Provide the (x, y) coordinate of the cell's center where the given text is located.  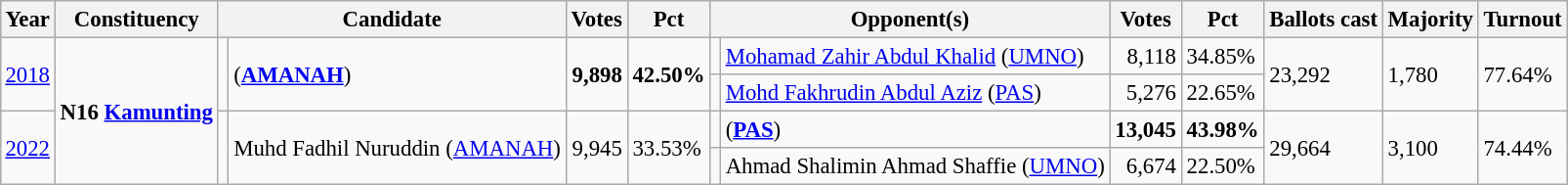
8,118 (1145, 56)
Year (27, 20)
23,292 (1323, 74)
34.85% (1223, 56)
Turnout (1522, 20)
Muhd Fadhil Nuruddin (AMANAH) (397, 149)
Ballots cast (1323, 20)
13,045 (1145, 130)
Opponent(s) (911, 20)
2022 (27, 149)
74.44% (1522, 149)
2018 (27, 74)
77.64% (1522, 74)
Constituency (137, 20)
(PAS) (914, 130)
Ahmad Shalimin Ahmad Shaffie (UMNO) (914, 166)
22.65% (1223, 93)
(AMANAH) (397, 74)
Mohd Fakhrudin Abdul Aziz (PAS) (914, 93)
33.53% (668, 149)
3,100 (1430, 149)
1,780 (1430, 74)
N16 Kamunting (137, 111)
Majority (1430, 20)
Candidate (392, 20)
22.50% (1223, 166)
9,898 (596, 74)
5,276 (1145, 93)
6,674 (1145, 166)
43.98% (1223, 130)
9,945 (596, 149)
42.50% (668, 74)
Mohamad Zahir Abdul Khalid (UMNO) (914, 56)
29,664 (1323, 149)
